Provide the [x, y] coordinate of the cell's center where the given text is located.  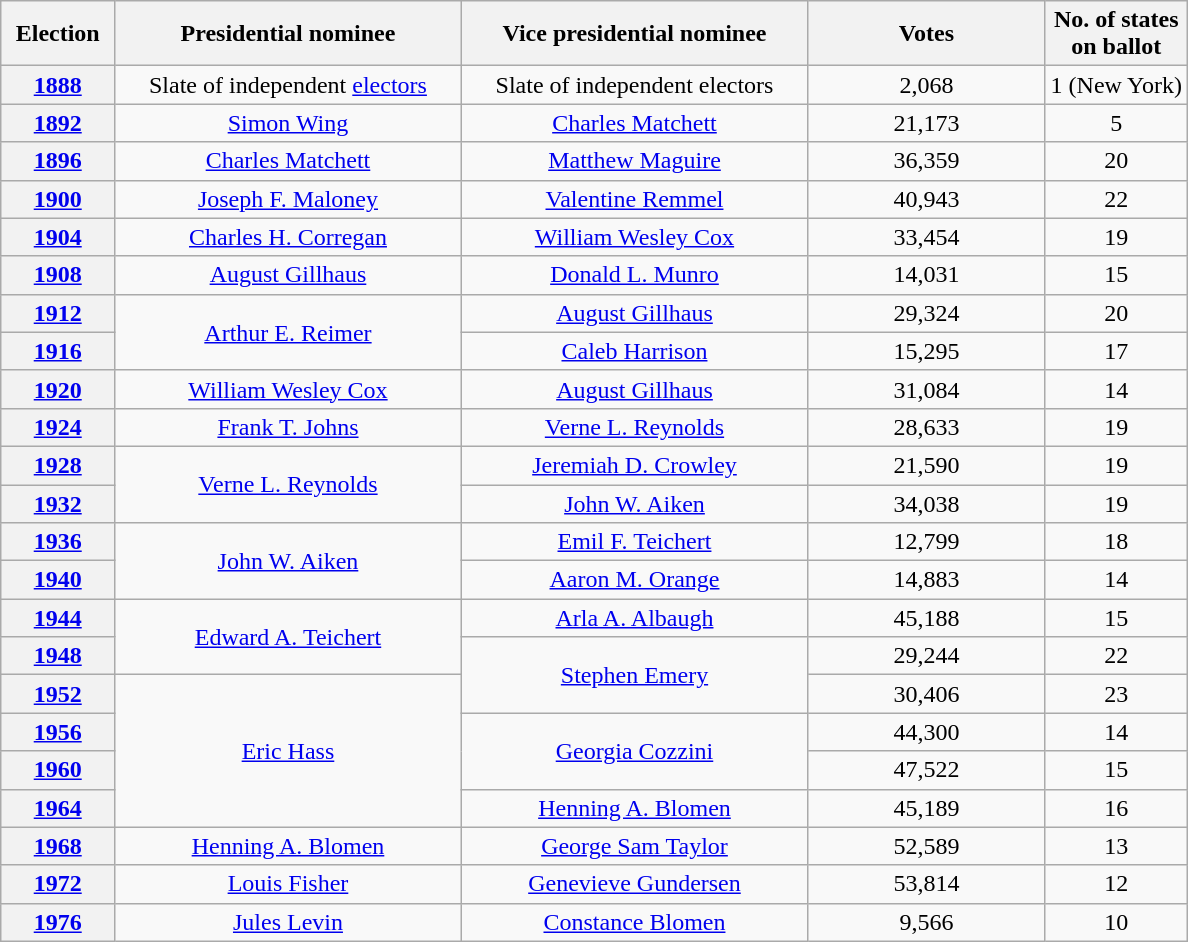
Vice presidential nominee [634, 34]
1900 [58, 199]
36,359 [926, 161]
30,406 [926, 694]
Louis Fisher [288, 884]
23 [1116, 694]
Matthew Maguire [634, 161]
5 [1116, 123]
Arthur E. Reimer [288, 332]
George Sam Taylor [634, 846]
1952 [58, 694]
16 [1116, 808]
21,590 [926, 465]
Stephen Emery [634, 675]
1968 [58, 846]
Eric Hass [288, 751]
40,943 [926, 199]
1960 [58, 770]
15,295 [926, 351]
1972 [58, 884]
Joseph F. Maloney [288, 199]
14,031 [926, 275]
9,566 [926, 922]
Jules Levin [288, 922]
Donald L. Munro [634, 275]
Election [58, 34]
Valentine Remmel [634, 199]
29,244 [926, 656]
1888 [58, 85]
1932 [58, 503]
Charles H. Corregan [288, 237]
28,633 [926, 427]
No. of stateson ballot [1116, 34]
1936 [58, 542]
13 [1116, 846]
1940 [58, 580]
1928 [58, 465]
14,883 [926, 580]
Genevieve Gundersen [634, 884]
1924 [58, 427]
12 [1116, 884]
52,589 [926, 846]
Constance Blomen [634, 922]
1976 [58, 922]
2,068 [926, 85]
12,799 [926, 542]
10 [1116, 922]
1896 [58, 161]
53,814 [926, 884]
18 [1116, 542]
Votes [926, 34]
Georgia Cozzini [634, 751]
1904 [58, 237]
45,189 [926, 808]
1948 [58, 656]
34,038 [926, 503]
1964 [58, 808]
1956 [58, 732]
45,188 [926, 618]
1892 [58, 123]
Jeremiah D. Crowley [634, 465]
1920 [58, 389]
Presidential nominee [288, 34]
33,454 [926, 237]
47,522 [926, 770]
1944 [58, 618]
1912 [58, 313]
44,300 [926, 732]
1 (New York) [1116, 85]
Frank T. Johns [288, 427]
Emil F. Teichert [634, 542]
Edward A. Teichert [288, 637]
1916 [58, 351]
Aaron M. Orange [634, 580]
1908 [58, 275]
31,084 [926, 389]
Simon Wing [288, 123]
Caleb Harrison [634, 351]
29,324 [926, 313]
17 [1116, 351]
21,173 [926, 123]
Arla A. Albaugh [634, 618]
